Return the [x, y] coordinate for the center point of the cell that contains the specified text.  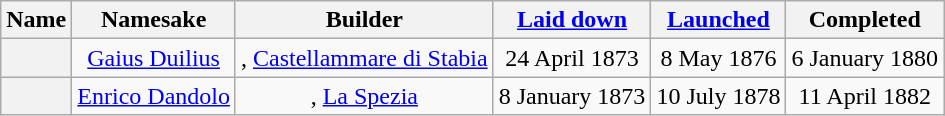
Enrico Dandolo [154, 96]
Gaius Duilius [154, 58]
24 April 1873 [572, 58]
Builder [364, 20]
Completed [865, 20]
Laid down [572, 20]
6 January 1880 [865, 58]
8 May 1876 [718, 58]
, Castellammare di Stabia [364, 58]
, La Spezia [364, 96]
8 January 1873 [572, 96]
Namesake [154, 20]
10 July 1878 [718, 96]
Launched [718, 20]
11 April 1882 [865, 96]
Name [36, 20]
